From the cell containing the given text, extract its center point as [X, Y] coordinate. 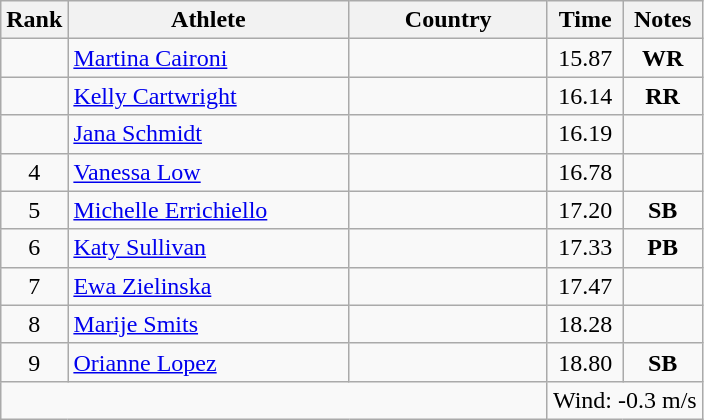
16.78 [584, 172]
15.87 [584, 58]
6 [34, 248]
Time [584, 20]
Martina Caironi [208, 58]
4 [34, 172]
Ewa Zielinska [208, 286]
5 [34, 210]
17.20 [584, 210]
18.28 [584, 324]
RR [662, 96]
Marije Smits [208, 324]
PB [662, 248]
Jana Schmidt [208, 134]
16.19 [584, 134]
17.47 [584, 286]
9 [34, 362]
7 [34, 286]
Orianne Lopez [208, 362]
Kelly Cartwright [208, 96]
Country [448, 20]
18.80 [584, 362]
Rank [34, 20]
Notes [662, 20]
8 [34, 324]
Wind: -0.3 m/s [624, 400]
17.33 [584, 248]
Michelle Errichiello [208, 210]
16.14 [584, 96]
Katy Sullivan [208, 248]
WR [662, 58]
Vanessa Low [208, 172]
Athlete [208, 20]
